Return the (X, Y) coordinate for the center point of the cell that contains the specified text.  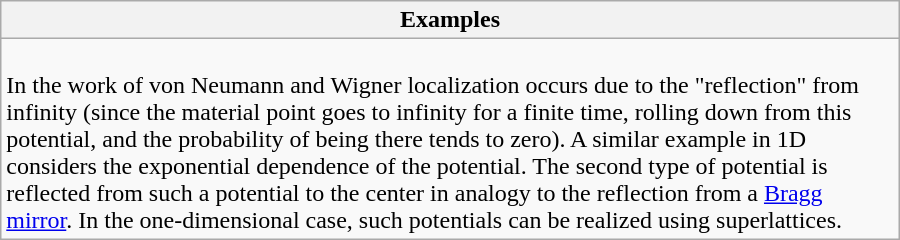
Examples (450, 20)
